For the text-containing cell, return its midpoint in (X, Y) coordinate format. 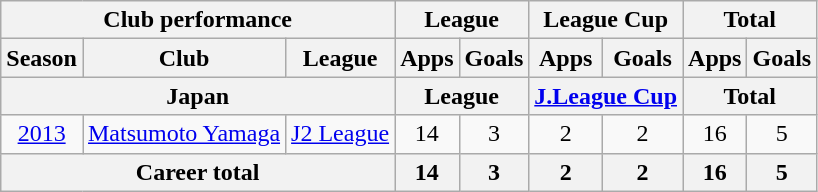
Matsumoto Yamaga (184, 134)
2013 (42, 134)
J2 League (340, 134)
J.League Cup (606, 96)
Club (184, 58)
Club performance (198, 20)
Career total (198, 172)
Season (42, 58)
Japan (198, 96)
League Cup (606, 20)
